Return (x, y) of the center of cell containing provided text 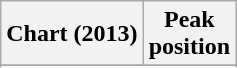
Peakposition (189, 34)
Chart (2013) (72, 34)
